Extract the [X, Y] coordinate from the center of the cell holding the provided text.  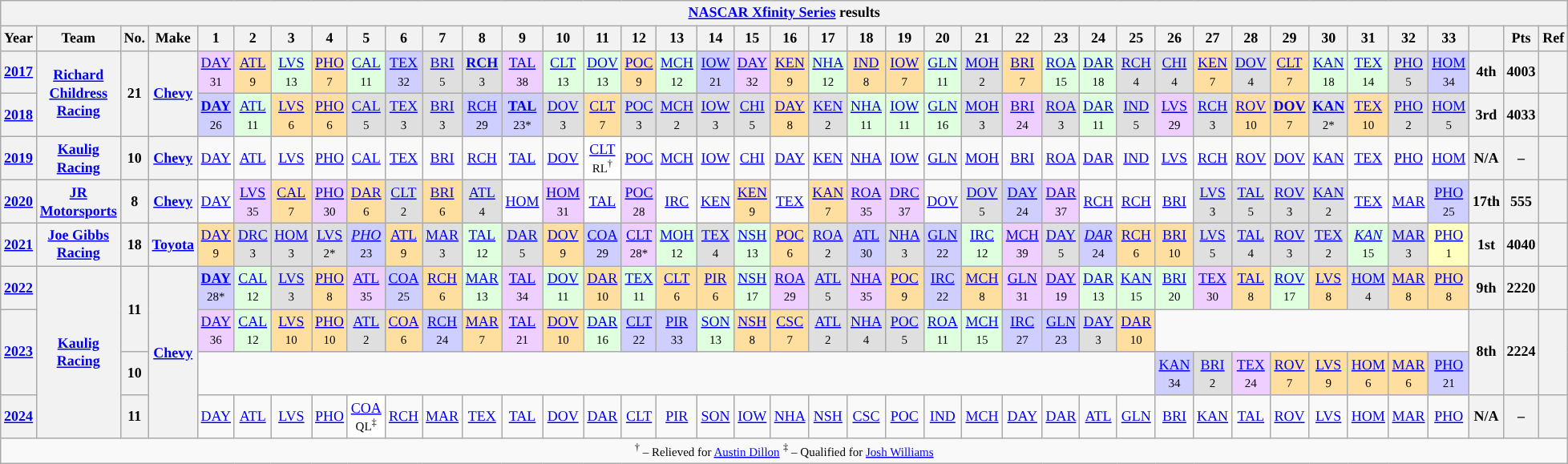
26 [1174, 38]
CAL7 [292, 202]
KAN34 [1174, 373]
GLN11 [943, 72]
MCH2 [677, 115]
CLT2 [404, 202]
MAR13 [482, 288]
SON13 [716, 331]
KAN2* [1329, 115]
DOV7 [1289, 115]
KAN2 [1329, 202]
13 [677, 38]
NHA35 [867, 288]
TAL5 [1251, 202]
CLTRL† [603, 158]
3 [292, 38]
DAR16 [603, 331]
24 [1098, 38]
LVS29 [1174, 115]
COAQL‡ [366, 417]
20 [943, 38]
15 [752, 38]
CAL11 [366, 72]
NHA12 [828, 72]
2019 [19, 158]
PHO21 [1449, 373]
Make [173, 38]
KEN2 [828, 115]
30 [1329, 38]
JR Motorsports [79, 202]
DOV10 [563, 331]
BRI10 [1174, 244]
2224 [1522, 353]
NHA11 [867, 115]
IOW11 [904, 115]
DAR5 [523, 244]
LVS13 [292, 72]
MAR7 [482, 331]
4033 [1522, 115]
TEX11 [639, 288]
IND5 [1136, 115]
NSH8 [752, 331]
1st [1486, 244]
KAN7 [828, 202]
Year [19, 38]
DAR37 [1061, 202]
CSC7 [790, 331]
ROV10 [1251, 115]
TEX4 [716, 244]
TEX24 [1251, 373]
Team [79, 38]
PHO10 [330, 331]
LVS10 [292, 331]
COA25 [404, 288]
DRC37 [904, 202]
PHO6 [330, 115]
KAN18 [1329, 72]
ROA29 [790, 288]
MAR8 [1408, 288]
GLN22 [943, 244]
TEX14 [1368, 72]
32 [1408, 38]
PHO23 [366, 244]
MCH39 [1022, 244]
POC6 [790, 244]
TAL23* [523, 115]
31 [1368, 38]
33 [1449, 38]
MOH12 [677, 244]
CHI [752, 158]
TEX3 [404, 115]
NHA3 [904, 244]
ROV17 [1289, 288]
8th [1486, 353]
4003 [1522, 72]
TAL21 [523, 331]
Richard Childress Racing [79, 93]
IRC [677, 202]
DAR18 [1098, 72]
NASCAR Xfinity Series results [784, 13]
NSH [828, 417]
COA29 [603, 244]
GLN31 [1022, 288]
TAL8 [1251, 288]
CLT [639, 417]
BRI3 [443, 115]
ROV7 [1289, 373]
PHO7 [330, 72]
DAY28* [216, 288]
DAY26 [216, 115]
9 [523, 38]
TEX2 [1329, 244]
DAY3 [1098, 331]
ROA3 [1061, 115]
IND8 [867, 72]
POC5 [904, 331]
25 [1136, 38]
GLN16 [943, 115]
TAL34 [523, 288]
Joe Gibbs Racing [79, 244]
ROA15 [1061, 72]
BRI24 [1022, 115]
TEX10 [1368, 115]
POC3 [639, 115]
LVS9 [1329, 373]
LVS8 [1329, 288]
TAL38 [523, 72]
DOV11 [563, 288]
ATL11 [253, 115]
CLT28* [639, 244]
2024 [19, 417]
KEN7 [1213, 72]
22 [1022, 38]
CHI5 [752, 115]
IOW3 [716, 115]
DOV4 [1251, 72]
IOW7 [904, 72]
DAR6 [366, 202]
BRI20 [1174, 288]
ROA11 [943, 331]
MCH15 [983, 331]
4 [330, 38]
14 [716, 38]
2023 [19, 353]
Toyota [173, 244]
5 [366, 38]
29 [1289, 38]
PIR6 [716, 288]
HOM4 [1368, 288]
DAY8 [790, 115]
No. [135, 38]
16 [790, 38]
2017 [19, 72]
TEX32 [404, 72]
ATL5 [828, 288]
TAL12 [482, 244]
23 [1061, 38]
ATL4 [482, 202]
BRI6 [443, 202]
LVS2* [330, 244]
CLT22 [639, 331]
PIR33 [677, 331]
† – Relieved for Austin Dillon ‡ – Qualified for Josh Williams [784, 451]
RCH24 [443, 331]
LVS6 [292, 115]
CAL [366, 158]
PHO2 [1408, 115]
NHA4 [867, 331]
PIR [677, 417]
BRI7 [1022, 72]
CLT6 [677, 288]
DOV13 [603, 72]
4040 [1522, 244]
2022 [19, 288]
Ref [1554, 38]
1 [216, 38]
GLN23 [1061, 331]
CHI4 [1174, 72]
TAL4 [1251, 244]
DAY24 [1022, 202]
MCH12 [677, 72]
MOH2 [983, 72]
ROA [1061, 158]
DOV5 [983, 202]
7 [443, 38]
2018 [19, 115]
2 [253, 38]
HOM3 [292, 244]
DOV9 [563, 244]
DAY32 [752, 72]
4th [1486, 72]
DAR13 [1098, 288]
LVS35 [253, 202]
2020 [19, 202]
HOM31 [563, 202]
HOM5 [1449, 115]
28 [1251, 38]
HOM6 [1368, 373]
POC28 [639, 202]
MAR6 [1408, 373]
SON [716, 417]
DAR24 [1098, 244]
17 [828, 38]
BRI5 [443, 72]
2220 [1522, 288]
555 [1522, 202]
3rd [1486, 115]
PHO30 [330, 202]
LVS5 [1213, 244]
MOH3 [983, 115]
CSC [867, 417]
DAY9 [216, 244]
PHO5 [1408, 72]
PHO1 [1449, 244]
9th [1486, 288]
RCH29 [482, 115]
DRC3 [253, 244]
BRI2 [1213, 373]
COA6 [404, 331]
ROA2 [828, 244]
TEX30 [1213, 288]
IOW21 [716, 72]
ATL30 [867, 244]
IRC27 [1022, 331]
12 [639, 38]
PHO25 [1449, 202]
ROA35 [867, 202]
DAY19 [1061, 288]
MOH [983, 158]
17th [1486, 202]
Pts [1522, 38]
MCH8 [983, 288]
NSH17 [752, 288]
2021 [19, 244]
19 [904, 38]
DAY36 [216, 331]
CLT13 [563, 72]
RCH4 [1136, 72]
IRC12 [983, 244]
ATL35 [366, 288]
NSH13 [752, 244]
DAR11 [1098, 115]
6 [404, 38]
HOM34 [1449, 72]
CAL5 [366, 115]
IRC22 [943, 288]
DAY31 [216, 72]
27 [1213, 38]
DOV3 [563, 115]
DAY5 [1061, 244]
